Capture the cell that displays the provided text and extract its (x, y) central coordinate. 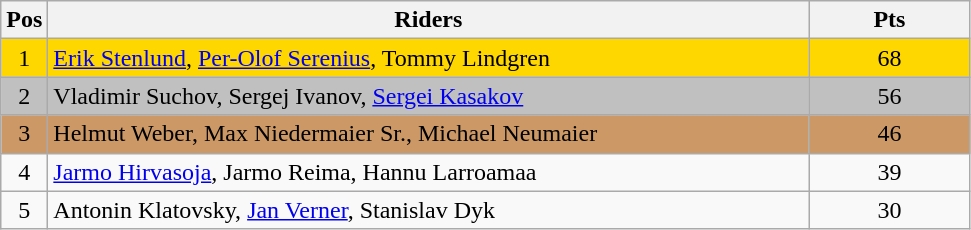
2 (24, 96)
30 (890, 210)
68 (890, 58)
Antonin Klatovsky, Jan Verner, Stanislav Dyk (428, 210)
Erik Stenlund, Per-Olof Serenius, Tommy Lindgren (428, 58)
56 (890, 96)
Vladimir Suchov, Sergej Ivanov, Sergei Kasakov (428, 96)
3 (24, 134)
Jarmo Hirvasoja, Jarmo Reima, Hannu Larroamaa (428, 172)
Riders (428, 20)
39 (890, 172)
1 (24, 58)
46 (890, 134)
4 (24, 172)
Helmut Weber, Max Niedermaier Sr., Michael Neumaier (428, 134)
Pts (890, 20)
5 (24, 210)
Pos (24, 20)
